Scan for the cell matching the given text and deliver its (X, Y) coordinate at center. 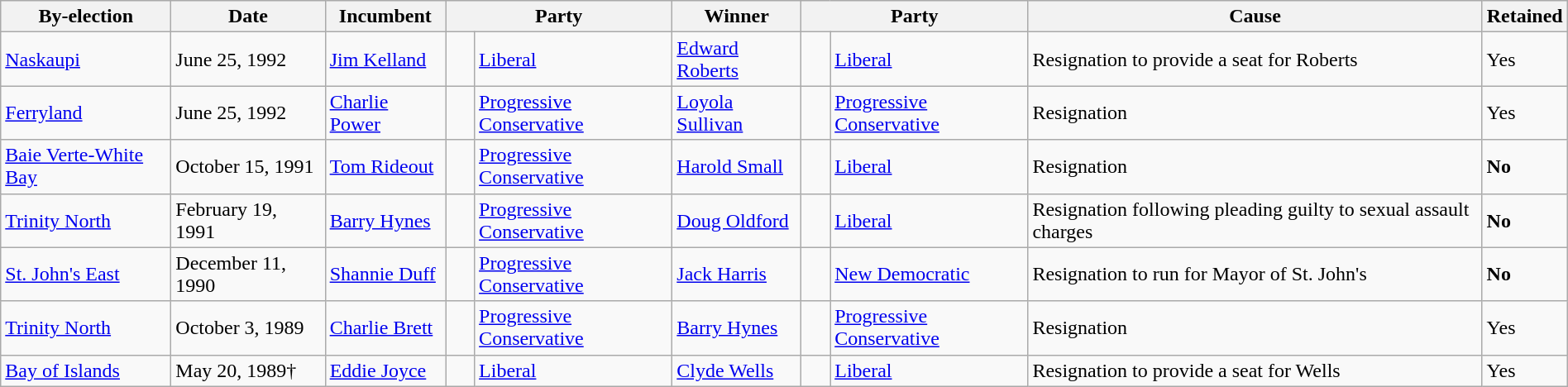
By-election (86, 17)
Jack Harris (737, 275)
February 19, 1991 (248, 220)
Resignation to provide a seat for Wells (1255, 370)
St. John's East (86, 275)
Baie Verte-White Bay (86, 167)
Resignation to run for Mayor of St. John's (1255, 275)
Resignation to provide a seat for Roberts (1255, 60)
Doug Oldford (737, 220)
Resignation following pleading guilty to sexual assault charges (1255, 220)
Shannie Duff (385, 275)
October 15, 1991 (248, 167)
May 20, 1989† (248, 370)
Charlie Brett (385, 327)
Loyola Sullivan (737, 112)
Winner (737, 17)
Incumbent (385, 17)
Bay of Islands (86, 370)
Eddie Joyce (385, 370)
Jim Kelland (385, 60)
Edward Roberts (737, 60)
Naskaupi (86, 60)
October 3, 1989 (248, 327)
Charlie Power (385, 112)
Ferryland (86, 112)
December 11, 1990 (248, 275)
Clyde Wells (737, 370)
New Democratic (930, 275)
Date (248, 17)
Cause (1255, 17)
Retained (1525, 17)
Tom Rideout (385, 167)
Harold Small (737, 167)
